Return (x, y) of the center of cell containing provided text 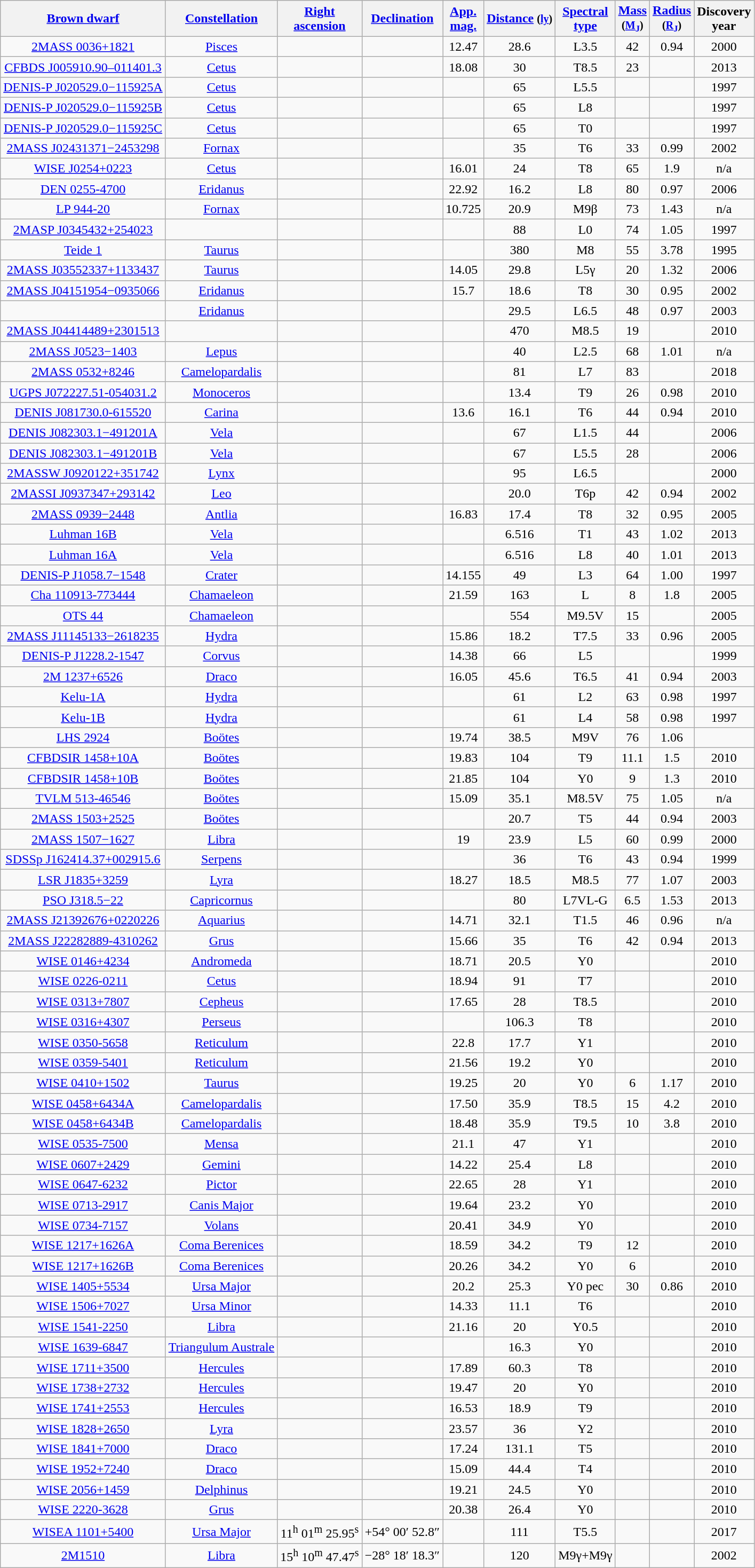
WISE 1841+7000 (83, 1449)
Rightascension (320, 19)
26.4 (520, 1510)
Corvus (221, 656)
2M 1237+6526 (83, 676)
Serpens (221, 860)
1.8 (672, 595)
1.00 (672, 575)
Lynx (221, 474)
CFBDS J005910.90–011401.3 (83, 67)
WISE 0647-6232 (83, 1185)
WISE 0458+6434A (83, 1104)
73 (632, 209)
41 (632, 676)
LSR J1835+3259 (83, 880)
16.53 (463, 1408)
L5γ (585, 270)
22.92 (463, 189)
19.2 (520, 1062)
1995 (724, 250)
L4 (585, 717)
21.56 (463, 1062)
81 (520, 372)
2MASS 0532+8246 (83, 372)
Kelu-1B (83, 717)
554 (520, 616)
Pisces (221, 46)
1.02 (672, 534)
3.78 (672, 250)
2MASS 1503+2525 (83, 819)
20.2 (463, 1286)
T7.5 (585, 636)
Monoceros (221, 392)
14.155 (463, 575)
14.22 (463, 1164)
18.6 (520, 290)
Aquarius (221, 920)
2M1510 (83, 1556)
Carina (221, 412)
Kelu-1A (83, 697)
T6p (585, 494)
48 (632, 311)
19.21 (463, 1490)
18.5 (520, 880)
12 (632, 1246)
WISE 0410+1502 (83, 1083)
Declination (402, 19)
Luhman 16B (83, 534)
35.1 (520, 799)
19.47 (463, 1388)
WISE 2220-3628 (83, 1510)
18.08 (463, 67)
CFBDSIR 1458+10A (83, 758)
24.5 (520, 1490)
Mass(MJ) (632, 19)
22.65 (463, 1185)
19.74 (463, 737)
20.38 (463, 1510)
23.9 (520, 839)
L1.5 (585, 432)
WISE 0607+2429 (83, 1164)
18.48 (463, 1124)
Discoveryyear (724, 19)
WISE 1541-2250 (83, 1327)
131.1 (520, 1449)
Cha 110913-773444 (83, 595)
29.5 (520, 311)
16.05 (463, 676)
75 (632, 799)
Lepus (221, 351)
21.85 (463, 778)
L (585, 595)
95 (520, 474)
17.89 (463, 1367)
T1 (585, 534)
15.86 (463, 636)
1.5 (672, 758)
Andromeda (221, 961)
18.27 (463, 880)
CFBDSIR 1458+10B (83, 778)
Perseus (221, 1022)
WISE 0458+6434B (83, 1124)
60 (632, 839)
L0 (585, 230)
163 (520, 595)
32 (632, 514)
Triangulum Australe (221, 1347)
21.1 (463, 1144)
WISE 0226-0211 (83, 981)
23.2 (520, 1205)
WISE 1828+2650 (83, 1429)
14.05 (463, 270)
2MASS 1507−1627 (83, 839)
WISE 1405+5534 (83, 1286)
TVLM 513-46546 (83, 799)
M9β (585, 209)
L7VL-G (585, 900)
L2 (585, 697)
17.50 (463, 1104)
WISE 2056+1459 (83, 1490)
WISE 1738+2732 (83, 1388)
15.66 (463, 941)
83 (632, 372)
Antlia (221, 514)
17.24 (463, 1449)
22.8 (463, 1042)
74 (632, 230)
18.94 (463, 981)
2MASS 0939−2448 (83, 514)
OTS 44 (83, 616)
38.5 (520, 737)
LP 944-20 (83, 209)
55 (632, 250)
120 (520, 1556)
380 (520, 250)
WISEA 1101+5400 (83, 1532)
Crater (221, 575)
66 (520, 656)
Cepheus (221, 1002)
0.86 (672, 1286)
App.mag. (463, 19)
2MASP J0345432+254023 (83, 230)
19.64 (463, 1205)
2MASS J03552337+1133437 (83, 270)
11h 01m 25.95s (320, 1532)
L3.5 (585, 46)
Capricornus (221, 900)
9 (632, 778)
14.33 (463, 1306)
WISE 1217+1626B (83, 1266)
16.83 (463, 514)
18.59 (463, 1246)
M8.5V (585, 799)
L7 (585, 372)
−28° 18′ 18.3″ (402, 1556)
DENIS-P J020529.0−115925C (83, 128)
1.3 (672, 778)
20.9 (520, 209)
76 (632, 737)
8 (632, 595)
Mensa (221, 1144)
1.06 (672, 737)
1.07 (672, 880)
WISE 0316+4307 (83, 1022)
T7 (585, 981)
32.1 (520, 920)
6.5 (632, 900)
2MASS J11145133−2618235 (83, 636)
470 (520, 331)
23 (632, 67)
29.8 (520, 270)
WISE 0535-7500 (83, 1144)
34.9 (520, 1225)
60.3 (520, 1367)
M9.5V (585, 616)
10.725 (463, 209)
LHS 2924 (83, 737)
PSO J318.5−22 (83, 900)
2MASS 0036+1821 (83, 46)
77 (632, 880)
DENIS-P J1228.2-1547 (83, 656)
19.25 (463, 1083)
23.57 (463, 1429)
21.59 (463, 595)
14.71 (463, 920)
58 (632, 717)
16.1 (520, 412)
111 (520, 1532)
20.0 (520, 494)
91 (520, 981)
WISE 1217+1626A (83, 1246)
13.4 (520, 392)
106.3 (520, 1022)
WISE 1639-6847 (83, 1347)
DENIS-P J020529.0−115925B (83, 107)
WISE J0254+0223 (83, 169)
M9V (585, 737)
DEN 0255-4700 (83, 189)
WISE 0313+7807 (83, 1002)
DENIS J081730.0-615520 (83, 412)
2MASSW J0920122+351742 (83, 474)
T5.5 (585, 1532)
M9γ+M9γ (585, 1556)
64 (632, 575)
46 (632, 920)
18.2 (520, 636)
17.7 (520, 1042)
49 (520, 575)
WISE 0146+4234 (83, 961)
Constellation (221, 19)
Y2 (585, 1429)
WISE 0713-2917 (83, 1205)
26 (632, 392)
Teide 1 (83, 250)
2MASS J22282889-4310262 (83, 941)
15h 10m 47.47s (320, 1556)
28.6 (520, 46)
2017 (724, 1532)
2MASS J0523−1403 (83, 351)
25.4 (520, 1164)
12.47 (463, 46)
T6.5 (585, 676)
20.26 (463, 1266)
16.2 (520, 189)
+54° 00′ 52.8″ (402, 1532)
15.7 (463, 290)
2MASSI J0937347+293142 (83, 494)
SDSSp J162414.37+002915.6 (83, 860)
Y0 pec (585, 1286)
2MASS J04414489+2301513 (83, 331)
T9.5 (585, 1124)
20.41 (463, 1225)
DENIS-P J1058.7−1548 (83, 575)
Spectraltype (585, 19)
45.6 (520, 676)
10 (632, 1124)
2018 (724, 372)
WISE 1952+7240 (83, 1469)
L2.5 (585, 351)
1.43 (672, 209)
T4 (585, 1469)
20.5 (520, 961)
17.65 (463, 1002)
2MASS J04151954−0935066 (83, 290)
Pictor (221, 1185)
Gemini (221, 1164)
Canis Major (221, 1205)
47 (520, 1144)
2MASS J21392676+0220226 (83, 920)
L3 (585, 575)
Distance (ly) (520, 19)
DENIS J082303.1−491201A (83, 432)
Brown dwarf (83, 19)
16.01 (463, 169)
4.2 (672, 1104)
17.4 (520, 514)
M8 (585, 250)
25.3 (520, 1286)
Leo (221, 494)
18.71 (463, 961)
16.3 (520, 1347)
Luhman 16A (83, 555)
Delphinus (221, 1490)
DENIS-P J020529.0−115925A (83, 87)
1.9 (672, 169)
2MASS J02431371−2453298 (83, 148)
13.6 (463, 412)
Radius(RJ) (672, 19)
24 (520, 169)
18.9 (520, 1408)
21.16 (463, 1327)
1.32 (672, 270)
WISE 0734-7157 (83, 1225)
WISE 1711+3500 (83, 1367)
19.83 (463, 758)
WISE 0350-5658 (83, 1042)
1.17 (672, 1083)
68 (632, 351)
Y0.5 (585, 1327)
20.7 (520, 819)
63 (632, 697)
WISE 1741+2553 (83, 1408)
44.4 (520, 1469)
T0 (585, 128)
Volans (221, 1225)
UGPS J072227.51-054031.2 (83, 392)
1.53 (672, 900)
DENIS J082303.1−491201B (83, 453)
WISE 1506+7027 (83, 1306)
Ursa Minor (221, 1306)
14.38 (463, 656)
T1.5 (585, 920)
WISE 0359-5401 (83, 1062)
88 (520, 230)
3.8 (672, 1124)
